Identify which cell holds the provided text, then report its (x, y) central coordinate. 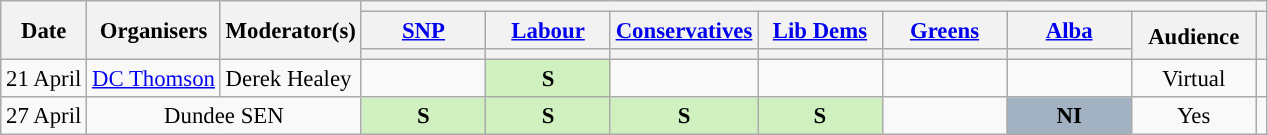
Alba (1070, 31)
27 April (44, 116)
Conservatives (684, 31)
Virtual (1194, 79)
Audience (1194, 36)
Moderator(s) (290, 30)
NI (1070, 116)
Dundee SEN (224, 116)
Lib Dems (820, 31)
21 April (44, 79)
SNP (424, 31)
Yes (1194, 116)
DC Thomson (154, 79)
Greens (944, 31)
Derek Healey (290, 79)
Date (44, 30)
Organisers (154, 30)
Labour (548, 31)
